Identify which cell holds the provided text, then report its (X, Y) central coordinate. 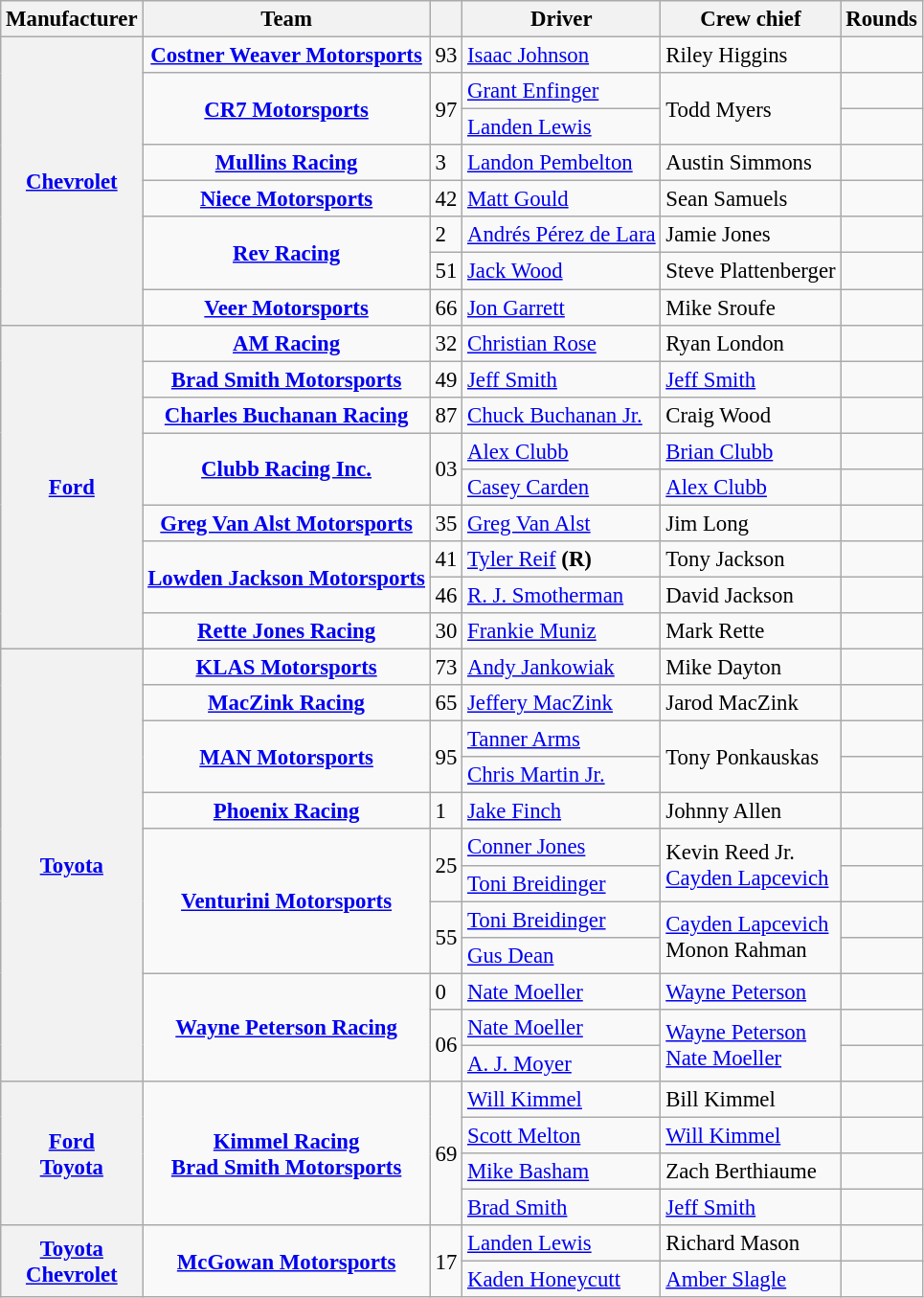
Jim Long (751, 523)
Ryan London (751, 343)
Amber Slagle (751, 1280)
Brian Clubb (751, 451)
Rounds (881, 19)
Craig Wood (751, 415)
Matt Gould (561, 199)
42 (446, 199)
Ford Toyota (72, 1153)
Wayne Peterson Racing (286, 1027)
Mark Rette (751, 631)
Brad Smith Motorsports (286, 379)
Crew chief (751, 19)
Greg Van Alst Motorsports (286, 523)
Phoenix Racing (286, 811)
Lowden Jackson Motorsports (286, 577)
87 (446, 415)
Mullins Racing (286, 163)
66 (446, 307)
06 (446, 1046)
Austin Simmons (751, 163)
Tony Ponkauskas (751, 757)
32 (446, 343)
2 (446, 235)
Jack Wood (561, 271)
Driver (561, 19)
Scott Melton (561, 1135)
Kaden Honeycutt (561, 1280)
Casey Carden (561, 488)
Tanner Arms (561, 740)
KLAS Motorsports (286, 668)
Kimmel Racing Brad Smith Motorsports (286, 1153)
Andrés Pérez de Lara (561, 235)
Wayne Peterson Nate Moeller (751, 1046)
Jarod MacZink (751, 703)
69 (446, 1153)
MAN Motorsports (286, 757)
Johnny Allen (751, 811)
0 (446, 991)
R. J. Smotherman (561, 595)
46 (446, 595)
3 (446, 163)
Jon Garrett (561, 307)
Tyler Reif (R) (561, 559)
Chris Martin Jr. (561, 775)
Toyota Chevrolet (72, 1261)
Jake Finch (561, 811)
Ford (72, 487)
Landon Pembelton (561, 163)
Rev Racing (286, 253)
Andy Jankowiak (561, 668)
93 (446, 56)
Greg Van Alst (561, 523)
Toyota (72, 866)
25 (446, 866)
17 (446, 1261)
Zach Berthiaume (751, 1172)
51 (446, 271)
Kevin Reed Jr. Cayden Lapcevich (751, 866)
Jamie Jones (751, 235)
Grant Enfinger (561, 91)
Conner Jones (561, 848)
Chevrolet (72, 182)
Rette Jones Racing (286, 631)
Isaac Johnson (561, 56)
Costner Weaver Motorsports (286, 56)
AM Racing (286, 343)
Veer Motorsports (286, 307)
Gus Dean (561, 955)
Richard Mason (751, 1243)
65 (446, 703)
1 (446, 811)
A. J. Moyer (561, 1063)
Chuck Buchanan Jr. (561, 415)
Christian Rose (561, 343)
95 (446, 757)
Team (286, 19)
Sean Samuels (751, 199)
30 (446, 631)
Clubb Racing Inc. (286, 469)
Mike Sroufe (751, 307)
CR7 Motorsports (286, 109)
Manufacturer (72, 19)
Frankie Muniz (561, 631)
Steve Plattenberger (751, 271)
McGowan Motorsports (286, 1261)
Niece Motorsports (286, 199)
55 (446, 937)
Cayden Lapcevich Monon Rahman (751, 937)
MacZink Racing (286, 703)
Tony Jackson (751, 559)
73 (446, 668)
03 (446, 469)
Riley Higgins (751, 56)
35 (446, 523)
97 (446, 109)
Bill Kimmel (751, 1100)
Mike Basham (561, 1172)
David Jackson (751, 595)
Wayne Peterson (751, 991)
Jeffery MacZink (561, 703)
Brad Smith (561, 1208)
Mike Dayton (751, 668)
Venturini Motorsports (286, 901)
49 (446, 379)
41 (446, 559)
Charles Buchanan Racing (286, 415)
Todd Myers (751, 109)
